Pinpoint the cell where the given text exists, returning its (X, Y) midpoint coordinate. 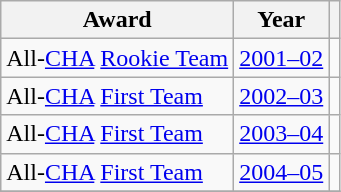
Year (282, 20)
2003–04 (282, 134)
2002–03 (282, 96)
All-CHA Rookie Team (118, 58)
Award (118, 20)
2004–05 (282, 172)
2001–02 (282, 58)
